Identify which cell holds the provided text, then report its [X, Y] central coordinate. 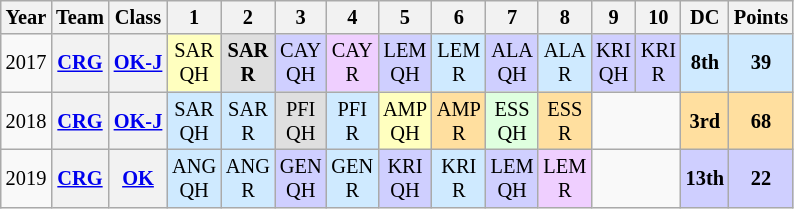
2019 [26, 178]
ALAR [564, 63]
8th [705, 63]
Team [80, 17]
DC [705, 17]
1 [194, 17]
13th [705, 178]
Class [138, 17]
2017 [26, 63]
ANGQH [194, 178]
ESSQH [512, 121]
PFIQH [301, 121]
4 [352, 17]
ALAQH [512, 63]
GENR [352, 178]
CAYQH [301, 63]
PFIR [352, 121]
ANGR [248, 178]
GENQH [301, 178]
3 [301, 17]
39 [761, 63]
22 [761, 178]
3rd [705, 121]
AMPR [459, 121]
Year [26, 17]
AMPQH [405, 121]
68 [761, 121]
2018 [26, 121]
6 [459, 17]
5 [405, 17]
9 [614, 17]
OK [138, 178]
ESSR [564, 121]
10 [658, 17]
CAYR [352, 63]
7 [512, 17]
8 [564, 17]
Points [761, 17]
2 [248, 17]
